Identify which cell holds the provided text, then report its (X, Y) central coordinate. 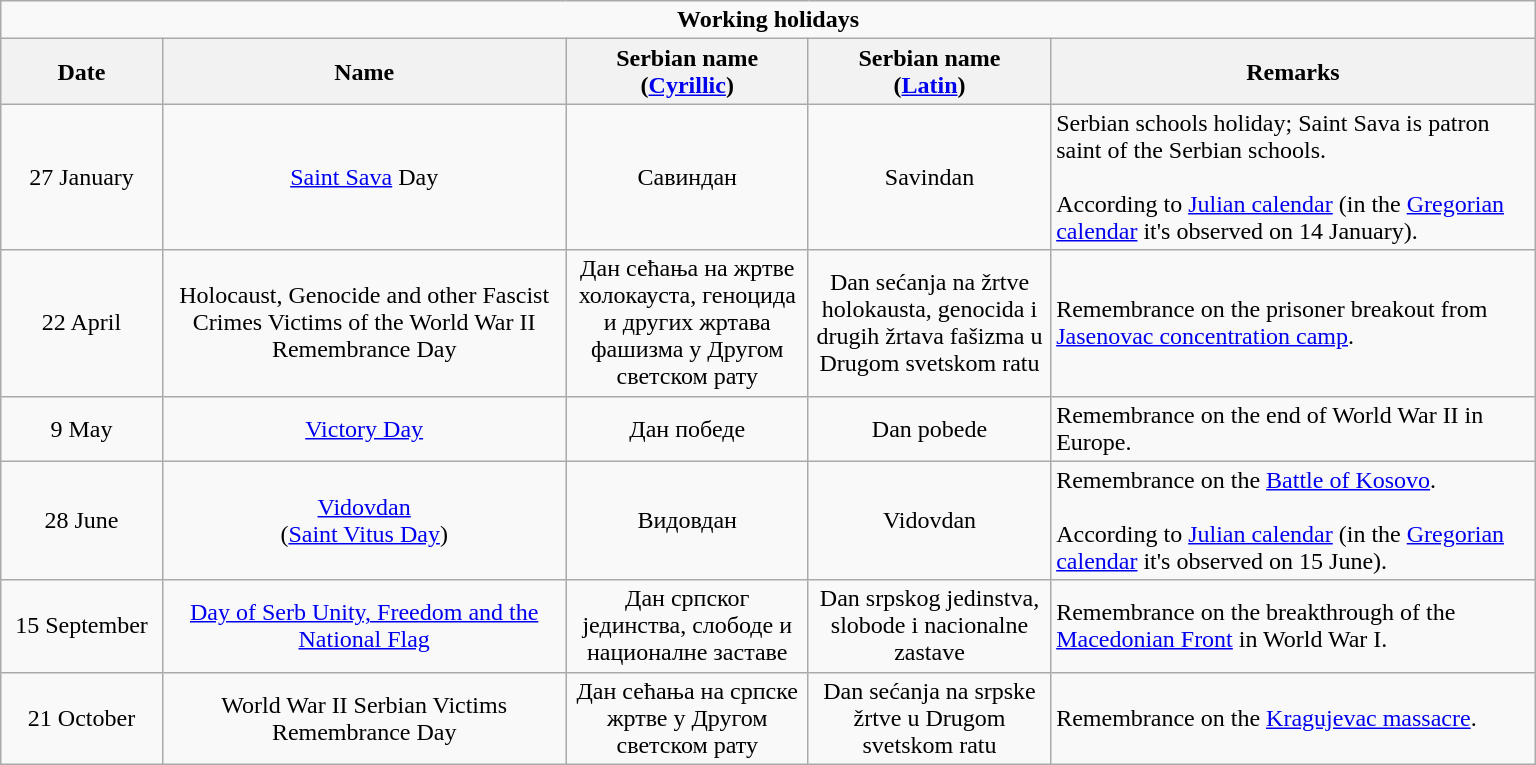
Dan srpskog jedinstva, slobode i nacionalne zastave (929, 626)
28 June (82, 520)
21 October (82, 718)
Remembrance on the Kragujevac massacre. (1294, 718)
Serbian name(Cyrillic) (687, 72)
Date (82, 72)
Name (364, 72)
Remembrance on the end of World War II in Europe. (1294, 428)
World War II Serbian Victims Remembrance Day (364, 718)
Дан победе (687, 428)
Dan sećanja na srpske žrtve u Drugom svetskom ratu (929, 718)
Видовдан (687, 520)
Dan sećanja na žrtve holokausta, genocida i drugih žrtava fašizma u Drugom svetskom ratu (929, 323)
Savindan (929, 177)
Vidovdan (929, 520)
Дан сећања на жртве холокауста, геноцида и других жртава фашизма у Другом светском рату (687, 323)
Serbian name(Latin) (929, 72)
Holocaust, Genocide and other Fascist Crimes Victims of the World War II Remembrance Day (364, 323)
Vidovdan(Saint Vitus Day) (364, 520)
9 May (82, 428)
27 January (82, 177)
22 April (82, 323)
Remembrance on the Battle of Kosovo.According to Julian calendar (in the Gregorian calendar it's observed on 15 June). (1294, 520)
Working holidays (768, 20)
Day of Serb Unity, Freedom and the National Flag (364, 626)
Remarks (1294, 72)
15 September (82, 626)
Saint Sava Day (364, 177)
Савиндан (687, 177)
Victory Day (364, 428)
Remembrance on the prisoner breakout from Jasenovac concentration camp. (1294, 323)
Dan pobede (929, 428)
Дан српског јединства, слободе и националне заставе (687, 626)
Дан сећања на српске жртве у Другом светском рату (687, 718)
Remembrance on the breakthrough of the Macedonian Front in World War I. (1294, 626)
